Locate the cell with the specified text and output its [X, Y] center coordinate. 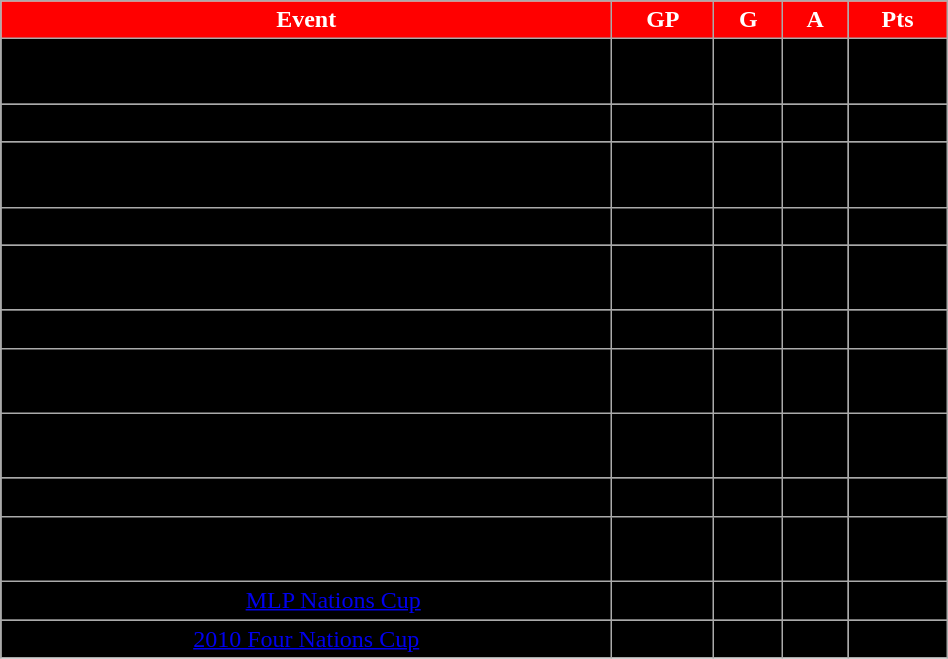
A [816, 20]
Event [306, 20]
2004 Air Canada Cup [306, 123]
2007 Air Canada Cup [306, 497]
2009 U22 Selection CampCanada White squad [306, 548]
2006 Air Canada Cup [306, 329]
2010 MLP Nations Cup [306, 600]
G [748, 20]
August 2006Exhibition vs. US [306, 446]
Pts [898, 20]
GP [663, 20]
August 2004Exhibition vs. US [306, 174]
2010 Four Nations Cup [306, 639]
2005 Air Canada Cup [306, 226]
August 2003Exhibition vs. US [306, 72]
2005 U22 Selection CampCanada White squad [306, 278]
2006 U22 Selection CampCanada White squad [306, 380]
